From the cell containing the given text, extract its center point as [x, y] coordinate. 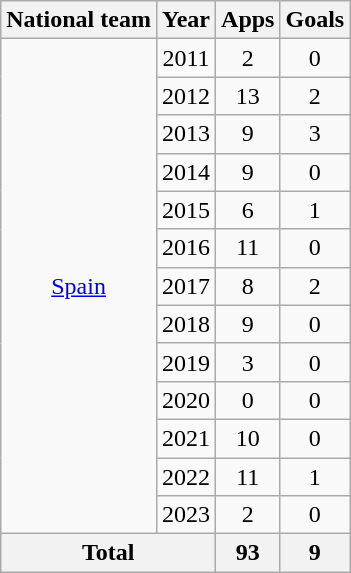
Apps [248, 20]
Spain [79, 286]
2023 [186, 515]
13 [248, 96]
National team [79, 20]
2022 [186, 477]
2020 [186, 400]
2014 [186, 172]
2019 [186, 362]
Goals [315, 20]
93 [248, 553]
2012 [186, 96]
Total [108, 553]
Year [186, 20]
6 [248, 210]
2011 [186, 58]
2015 [186, 210]
2018 [186, 324]
10 [248, 438]
2016 [186, 248]
2013 [186, 134]
2021 [186, 438]
8 [248, 286]
2017 [186, 286]
